Find where the given text appears and provide that cell's center as [x, y] coordinate. 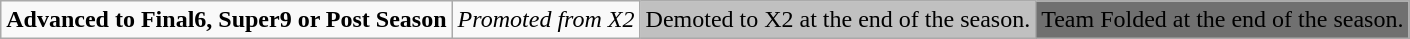
Team Folded at the end of the season. [1222, 20]
Promoted from X2 [546, 20]
Demoted to X2 at the end of the season. [838, 20]
Advanced to Final6, Super9 or Post Season [226, 20]
